Find where the given text appears and provide that cell's center as [X, Y] coordinate. 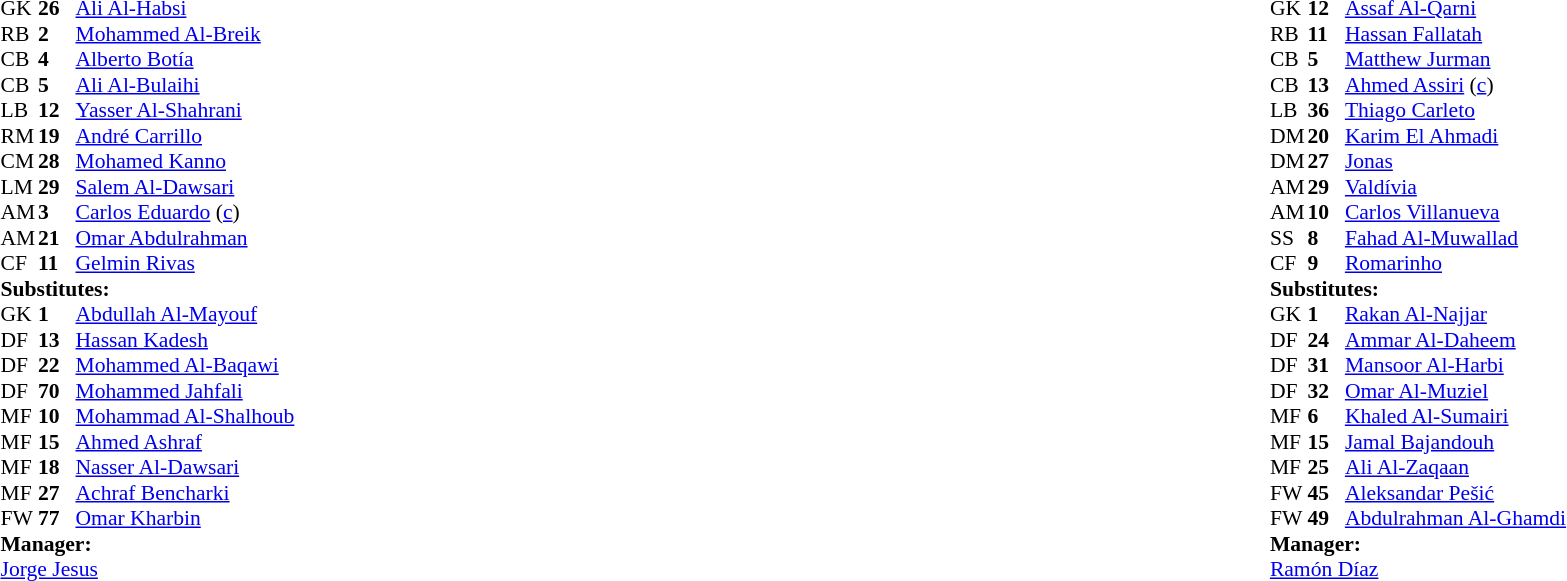
Mohamed Kanno [186, 161]
Valdívia [1456, 187]
Ahmed Ashraf [186, 442]
Carlos Villanueva [1456, 213]
Mansoor Al-Harbi [1456, 365]
Mohammed Al-Baqawi [186, 365]
Khaled Al-Sumairi [1456, 417]
18 [57, 467]
12 [57, 111]
77 [57, 519]
Mohammed Al-Breik [186, 34]
CM [19, 161]
9 [1326, 263]
Mohammed Jahfali [186, 391]
Carlos Eduardo (c) [186, 213]
20 [1326, 136]
70 [57, 391]
Rakan Al-Najjar [1456, 315]
31 [1326, 365]
25 [1326, 467]
32 [1326, 391]
André Carrillo [186, 136]
Nasser Al-Dawsari [186, 467]
Jamal Bajandouh [1456, 442]
Hassan Kadesh [186, 340]
Abdullah Al-Mayouf [186, 315]
Alberto Botía [186, 59]
24 [1326, 340]
Thiago Carleto [1456, 111]
3 [57, 213]
Gelmin Rivas [186, 263]
19 [57, 136]
Omar Kharbin [186, 519]
Omar Al-Muziel [1456, 391]
Hassan Fallatah [1456, 34]
Omar Abdulrahman [186, 238]
4 [57, 59]
Matthew Jurman [1456, 59]
36 [1326, 111]
2 [57, 34]
Fahad Al-Muwallad [1456, 238]
28 [57, 161]
Jonas [1456, 161]
Abdulrahman Al-Ghamdi [1456, 519]
SS [1289, 238]
Mohammad Al-Shalhoub [186, 417]
Ali Al-Bulaihi [186, 85]
Ahmed Assiri (c) [1456, 85]
6 [1326, 417]
21 [57, 238]
Salem Al-Dawsari [186, 187]
49 [1326, 519]
22 [57, 365]
8 [1326, 238]
Aleksandar Pešić [1456, 493]
Ali Al-Zaqaan [1456, 467]
Karim El Ahmadi [1456, 136]
Romarinho [1456, 263]
Achraf Bencharki [186, 493]
RM [19, 136]
Yasser Al-Shahrani [186, 111]
Ammar Al-Daheem [1456, 340]
LM [19, 187]
45 [1326, 493]
